Capture the cell that displays the provided text and extract its [x, y] central coordinate. 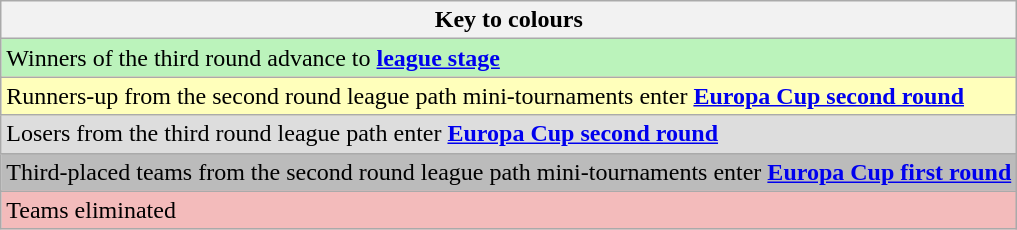
Losers from the third round league path enter Europa Cup second round [509, 134]
Key to colours [509, 20]
Teams eliminated [509, 210]
Third-placed teams from the second round league path mini-tournaments enter Europa Cup first round [509, 172]
Winners of the third round advance to league stage [509, 58]
Runners-up from the second round league path mini-tournaments enter Europa Cup second round [509, 96]
